Find where the given text appears and provide that cell's center as (x, y) coordinate. 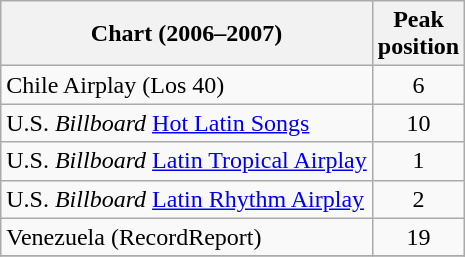
U.S. Billboard Latin Rhythm Airplay (187, 199)
Chart (2006–2007) (187, 34)
Peakposition (418, 34)
Chile Airplay (Los 40) (187, 85)
10 (418, 123)
U.S. Billboard Latin Tropical Airplay (187, 161)
Venezuela (RecordReport) (187, 237)
2 (418, 199)
U.S. Billboard Hot Latin Songs (187, 123)
6 (418, 85)
1 (418, 161)
19 (418, 237)
